Pinpoint the cell where the given text exists, returning its [x, y] midpoint coordinate. 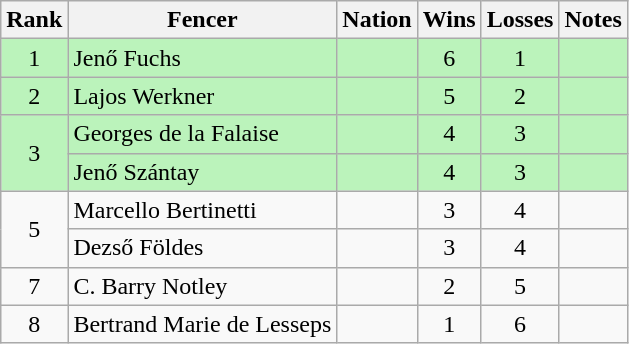
Jenő Fuchs [202, 58]
C. Barry Notley [202, 286]
Jenő Szántay [202, 172]
Dezső Földes [202, 248]
Georges de la Falaise [202, 134]
Lajos Werkner [202, 96]
Wins [449, 20]
Rank [34, 20]
Bertrand Marie de Lesseps [202, 324]
Losses [520, 20]
8 [34, 324]
Marcello Bertinetti [202, 210]
Fencer [202, 20]
7 [34, 286]
Nation [377, 20]
Notes [593, 20]
